Locate the cell with the specified text and output its (x, y) center coordinate. 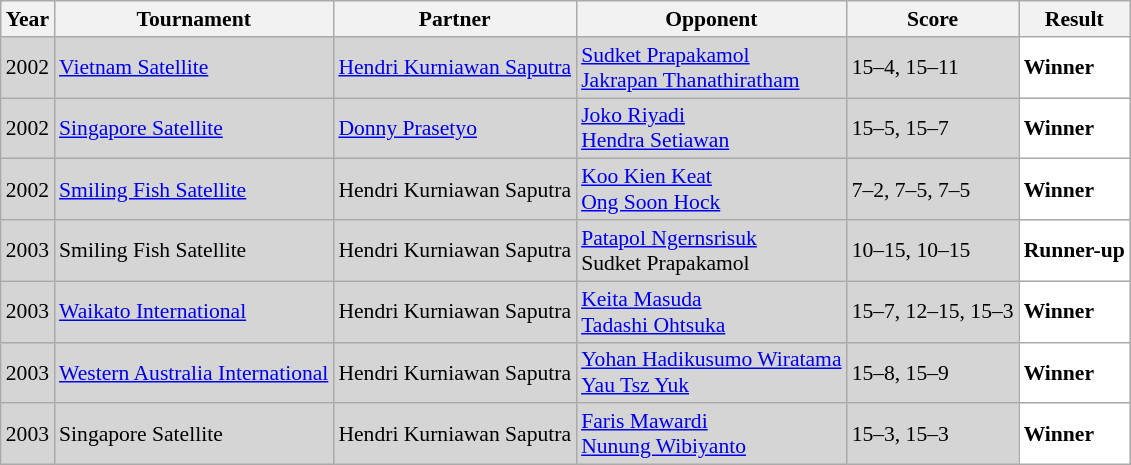
Sudket Prapakamol Jakrapan Thanathiratham (711, 68)
7–2, 7–5, 7–5 (933, 190)
Western Australia International (194, 372)
Keita Masuda Tadashi Ohtsuka (711, 312)
Donny Prasetyo (454, 128)
10–15, 10–15 (933, 250)
Koo Kien Keat Ong Soon Hock (711, 190)
Patapol Ngernsrisuk Sudket Prapakamol (711, 250)
15–3, 15–3 (933, 434)
Waikato International (194, 312)
Faris Mawardi Nunung Wibiyanto (711, 434)
Score (933, 19)
15–7, 12–15, 15–3 (933, 312)
Year (28, 19)
15–5, 15–7 (933, 128)
Partner (454, 19)
15–4, 15–11 (933, 68)
Result (1074, 19)
15–8, 15–9 (933, 372)
Yohan Hadikusumo Wiratama Yau Tsz Yuk (711, 372)
Vietnam Satellite (194, 68)
Tournament (194, 19)
Joko Riyadi Hendra Setiawan (711, 128)
Runner-up (1074, 250)
Opponent (711, 19)
